Scan for the cell matching the given text and deliver its [X, Y] coordinate at center. 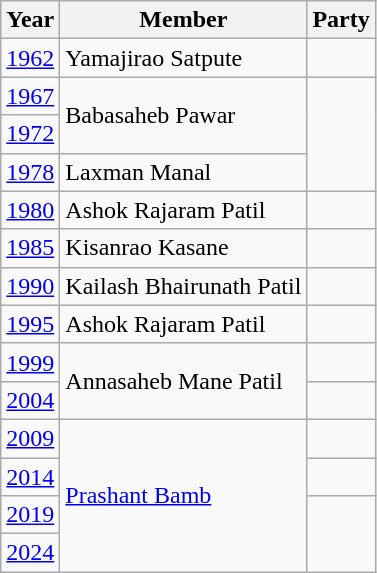
1999 [30, 362]
Kisanrao Kasane [184, 248]
Laxman Manal [184, 172]
Yamajirao Satpute [184, 58]
Prashant Bamb [184, 495]
1995 [30, 324]
2009 [30, 438]
2014 [30, 477]
1967 [30, 96]
2004 [30, 400]
1972 [30, 134]
2024 [30, 553]
1980 [30, 210]
2019 [30, 515]
1978 [30, 172]
1985 [30, 248]
Party [341, 20]
Kailash Bhairunath Patil [184, 286]
1962 [30, 58]
Annasaheb Mane Patil [184, 381]
1990 [30, 286]
Year [30, 20]
Babasaheb Pawar [184, 115]
Member [184, 20]
